Locate the cell with the specified text and output its (x, y) center coordinate. 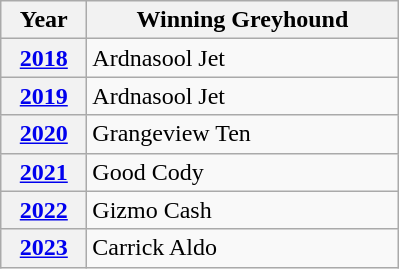
Winning Greyhound (242, 20)
2022 (44, 210)
Carrick Aldo (242, 248)
2019 (44, 96)
2018 (44, 58)
Good Cody (242, 172)
Year (44, 20)
2020 (44, 134)
Grangeview Ten (242, 134)
2023 (44, 248)
2021 (44, 172)
Gizmo Cash (242, 210)
